Locate the cell with the specified text and output its [x, y] center coordinate. 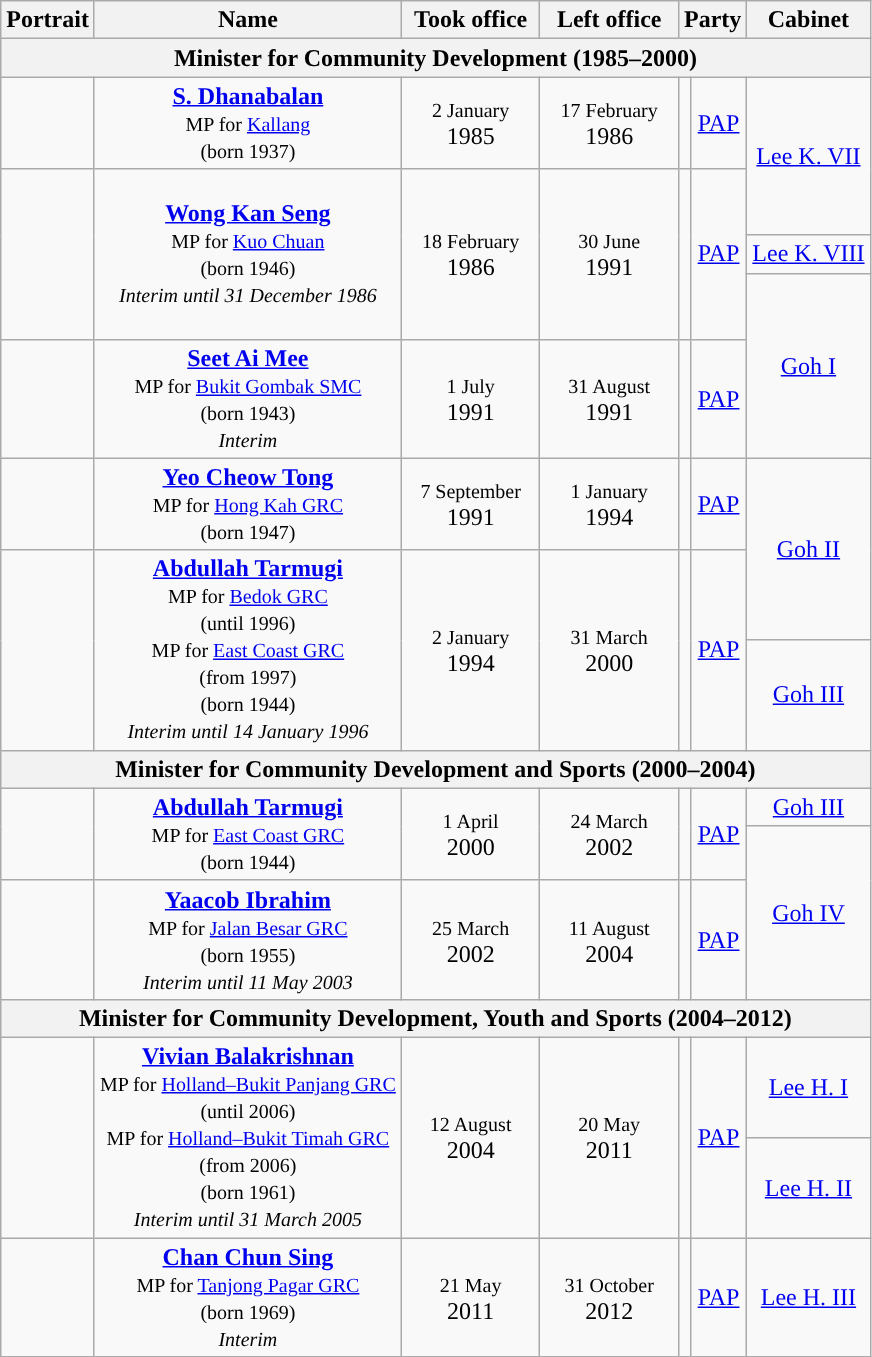
Lee K. VII [808, 156]
31 March2000 [610, 650]
1 January1994 [610, 504]
25 March2002 [470, 940]
18 February1986 [470, 254]
Portrait [48, 20]
17 February1986 [610, 123]
11 August2004 [610, 940]
Party [712, 20]
Goh I [808, 366]
Wong Kan SengMP for Kuo Chuan(born 1946)Interim until 31 December 1986 [248, 254]
Vivian BalakrishnanMP for Holland–Bukit Panjang GRC(until 2006)MP for Holland–Bukit Timah GRC(from 2006)(born 1961)Interim until 31 March 2005 [248, 1137]
2 January1994 [470, 650]
Name [248, 20]
Lee K. VIII [808, 254]
Minister for Community Development and Sports (2000–2004) [436, 769]
7 September1991 [470, 504]
Abdullah TarmugiMP for East Coast GRC(born 1944) [248, 834]
Lee H. III [808, 1298]
Minister for Community Development (1985–2000) [436, 58]
30 June1991 [610, 254]
Lee H. II [808, 1187]
1 July1991 [470, 398]
S. DhanabalanMP for Kallang(born 1937) [248, 123]
20 May2011 [610, 1137]
Yaacob IbrahimMP for Jalan Besar GRC(born 1955)Interim until 11 May 2003 [248, 940]
Chan Chun SingMP for Tanjong Pagar GRC(born 1969)Interim [248, 1298]
Took office [470, 20]
Seet Ai MeeMP for Bukit Gombak SMC(born 1943)Interim [248, 398]
2 January1985 [470, 123]
31 October2012 [610, 1298]
Abdullah TarmugiMP for Bedok GRC(until 1996)MP for East Coast GRC(from 1997)(born 1944)Interim until 14 January 1996 [248, 650]
Cabinet [808, 20]
1 April2000 [470, 834]
Minister for Community Development, Youth and Sports (2004–2012) [436, 1018]
Left office [610, 20]
Goh II [808, 549]
12 August2004 [470, 1137]
24 March2002 [610, 834]
31 August1991 [610, 398]
Lee H. I [808, 1087]
Yeo Cheow TongMP for Hong Kah GRC(born 1947) [248, 504]
21 May2011 [470, 1298]
Goh IV [808, 912]
